Scan for the cell matching the given text and deliver its (X, Y) coordinate at center. 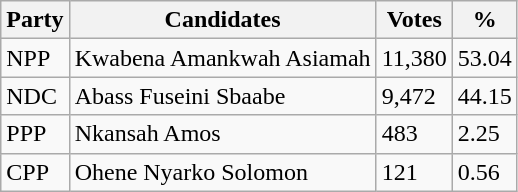
2.25 (484, 134)
Party (35, 20)
% (484, 20)
NPP (35, 58)
121 (414, 172)
Abass Fuseini Sbaabe (222, 96)
Ohene Nyarko Solomon (222, 172)
53.04 (484, 58)
0.56 (484, 172)
PPP (35, 134)
Votes (414, 20)
Nkansah Amos (222, 134)
CPP (35, 172)
Kwabena Amankwah Asiamah (222, 58)
9,472 (414, 96)
NDC (35, 96)
44.15 (484, 96)
483 (414, 134)
Candidates (222, 20)
11,380 (414, 58)
